From the cell containing the given text, extract its center point as (X, Y) coordinate. 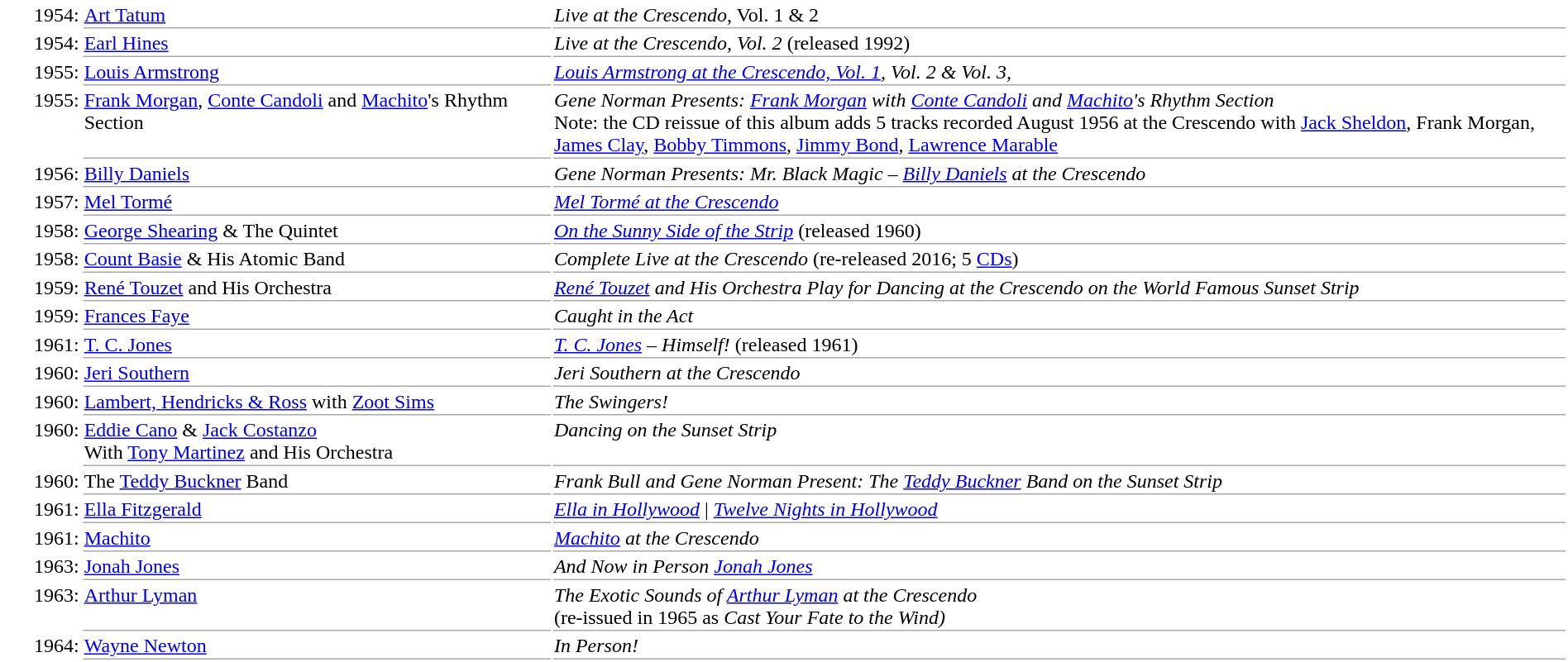
Caught in the Act (1059, 317)
Earl Hines (316, 45)
Billy Daniels (316, 174)
Ella Fitzgerald (316, 511)
Frank Morgan, Conte Candoli and Machito's Rhythm Section (316, 123)
Jonah Jones (316, 567)
Dancing on the Sunset Strip (1059, 442)
In Person! (1059, 646)
René Touzet and His Orchestra Play for Dancing at the Crescendo on the World Famous Sunset Strip (1059, 288)
The Teddy Buckner Band (316, 482)
George Shearing & The Quintet (316, 231)
Art Tatum (316, 16)
René Touzet and His Orchestra (316, 288)
1956: (41, 174)
Lambert, Hendricks & Ross with Zoot Sims (316, 402)
The Swingers! (1059, 402)
Jeri Southern (316, 374)
Machito at the Crescendo (1059, 539)
Arthur Lyman (316, 607)
1964: (41, 646)
T. C. Jones – Himself! (released 1961) (1059, 345)
Complete Live at the Crescendo (re-released 2016; 5 CDs) (1059, 260)
Count Basie & His Atomic Band (316, 260)
On the Sunny Side of the Strip (released 1960) (1059, 231)
Mel Tormé at the Crescendo (1059, 203)
Frank Bull and Gene Norman Present: The Teddy Buckner Band on the Sunset Strip (1059, 482)
Louis Armstrong at the Crescendo, Vol. 1, Vol. 2 & Vol. 3, (1059, 73)
Gene Norman Presents: Mr. Black Magic – Billy Daniels at the Crescendo (1059, 174)
Eddie Cano & Jack CostanzoWith Tony Martinez and His Orchestra (316, 442)
Machito (316, 539)
Louis Armstrong (316, 73)
Live at the Crescendo, Vol. 1 & 2 (1059, 16)
Ella in Hollywood | Twelve Nights in Hollywood (1059, 511)
T. C. Jones (316, 345)
1957: (41, 203)
Frances Faye (316, 317)
And Now in Person Jonah Jones (1059, 567)
Wayne Newton (316, 646)
Jeri Southern at the Crescendo (1059, 374)
Live at the Crescendo, Vol. 2 (released 1992) (1059, 45)
Mel Tormé (316, 203)
The Exotic Sounds of Arthur Lyman at the Crescendo(re-issued in 1965 as Cast Your Fate to the Wind) (1059, 607)
